Identify which cell holds the provided text, then report its (x, y) central coordinate. 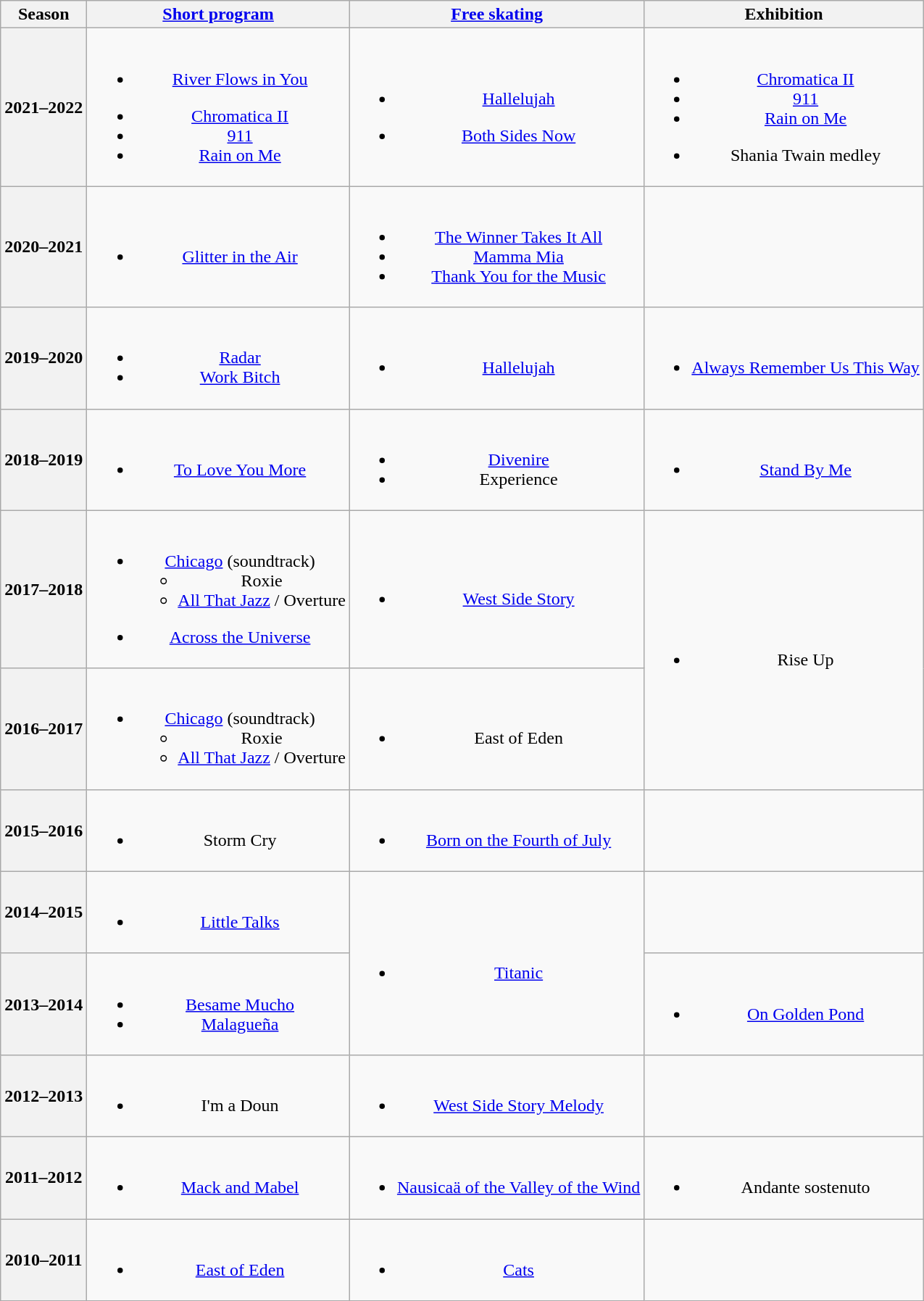
2015–2016 (43, 831)
Hallelujah (496, 358)
The Winner Takes It AllMamma MiaThank You for the Music (496, 246)
Chromatica II911 Rain on Me Shania Twain medley (784, 107)
I'm a Doun (219, 1096)
2016–2017 (43, 729)
Andante sostenuto (784, 1177)
2013–2014 (43, 1004)
Chicago (soundtrack)Roxie All That Jazz / Overture Across the Universe (219, 589)
Chicago (soundtrack)Roxie All That Jazz / Overture (219, 729)
West Side Story (496, 589)
2017–2018 (43, 589)
Titanic (496, 963)
Storm Cry (219, 831)
2019–2020 (43, 358)
Stand By Me (784, 460)
RadarWork Bitch (219, 358)
Besame Mucho Malagueña (219, 1004)
2018–2019 (43, 460)
Short program (219, 14)
2010–2011 (43, 1260)
Divenire Experience (496, 460)
Always Remember Us This Way (784, 358)
Born on the Fourth of July (496, 831)
Glitter in the Air (219, 246)
2021–2022 (43, 107)
2012–2013 (43, 1096)
2014–2015 (43, 912)
2020–2021 (43, 246)
Little Talks (219, 912)
Free skating (496, 14)
River Flows in You Chromatica II911 Rain on Me (219, 107)
Hallelujah Both Sides Now (496, 107)
On Golden Pond (784, 1004)
Nausicaä of the Valley of the Wind (496, 1177)
To Love You More (219, 460)
West Side Story Melody (496, 1096)
Exhibition (784, 14)
Rise Up (784, 649)
Season (43, 14)
Cats (496, 1260)
2011–2012 (43, 1177)
Mack and Mabel (219, 1177)
